Return (X, Y) of the center of cell containing provided text 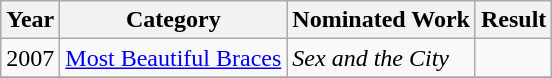
Sex and the City (382, 58)
Category (174, 20)
Result (513, 20)
2007 (30, 58)
Year (30, 20)
Most Beautiful Braces (174, 58)
Nominated Work (382, 20)
